Pinpoint the cell where the given text exists, returning its [x, y] midpoint coordinate. 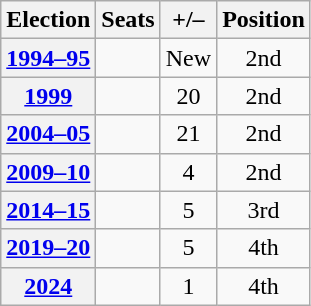
2009–10 [48, 172]
3rd [264, 210]
4 [188, 172]
1 [188, 286]
2004–05 [48, 134]
+/– [188, 20]
20 [188, 96]
Election [48, 20]
21 [188, 134]
1999 [48, 96]
Position [264, 20]
New [188, 58]
Seats [128, 20]
1994–95 [48, 58]
2024 [48, 286]
2014–15 [48, 210]
2019–20 [48, 248]
